Provide the [x, y] coordinate of the cell's center where the given text is located.  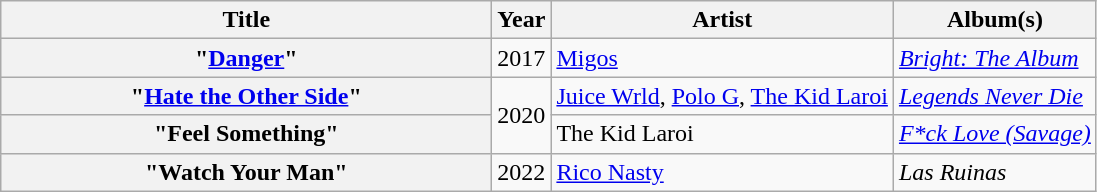
F*ck Love (Savage) [994, 134]
Rico Nasty [722, 172]
"Feel Something" [246, 134]
2020 [522, 115]
Juice Wrld, Polo G, The Kid Laroi [722, 96]
2017 [522, 58]
Album(s) [994, 20]
"Watch Your Man" [246, 172]
Title [246, 20]
Las Ruinas [994, 172]
Legends Never Die [994, 96]
"Hate the Other Side" [246, 96]
2022 [522, 172]
"Danger" [246, 58]
Bright: The Album [994, 58]
The Kid Laroi [722, 134]
Artist [722, 20]
Migos [722, 58]
Year [522, 20]
